Find where the given text appears and provide that cell's center as (x, y) coordinate. 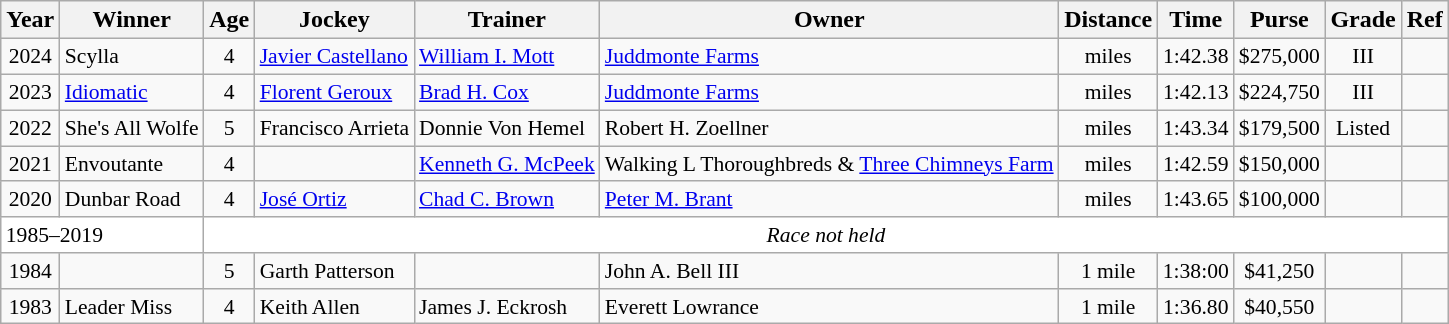
$224,750 (1280, 92)
She's All Wolfe (132, 128)
$41,250 (1280, 271)
Peter M. Brant (830, 199)
Florent Geroux (334, 92)
Kenneth G. McPeek (507, 164)
Francisco Arrieta (334, 128)
2023 (30, 92)
Jockey (334, 20)
Time (1196, 20)
James J. Eckrosh (507, 306)
$100,000 (1280, 199)
Javier Castellano (334, 57)
$179,500 (1280, 128)
Idiomatic (132, 92)
Brad H. Cox (507, 92)
1983 (30, 306)
Purse (1280, 20)
José Ortiz (334, 199)
$40,550 (1280, 306)
Scylla (132, 57)
Age (230, 20)
Year (30, 20)
Listed (1363, 128)
Dunbar Road (132, 199)
Race not held (826, 235)
Chad C. Brown (507, 199)
1:36.80 (1196, 306)
1:38:00 (1196, 271)
2022 (30, 128)
Garth Patterson (334, 271)
Everett Lowrance (830, 306)
Leader Miss (132, 306)
1:43.65 (1196, 199)
John A. Bell III (830, 271)
Owner (830, 20)
1:42.38 (1196, 57)
Walking L Thoroughbreds & Three Chimneys Farm (830, 164)
1984 (30, 271)
$150,000 (1280, 164)
Envoutante (132, 164)
2024 (30, 57)
$275,000 (1280, 57)
1:42.59 (1196, 164)
Keith Allen (334, 306)
Trainer (507, 20)
2021 (30, 164)
Robert H. Zoellner (830, 128)
Grade (1363, 20)
Winner (132, 20)
Ref (1424, 20)
Donnie Von Hemel (507, 128)
1985–2019 (102, 235)
2020 (30, 199)
William I. Mott (507, 57)
Distance (1108, 20)
1:43.34 (1196, 128)
1:42.13 (1196, 92)
